Return (x, y) of the center of cell containing provided text 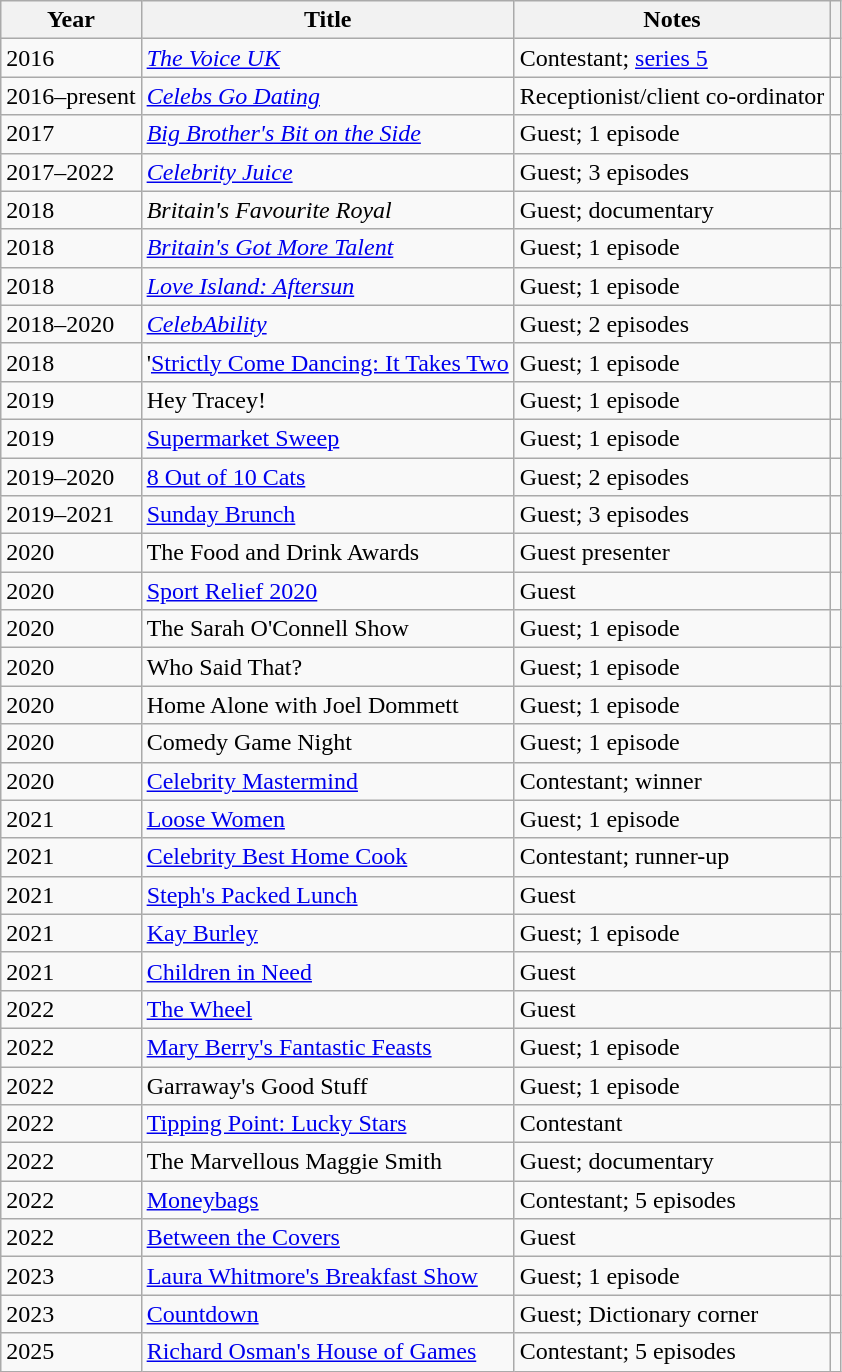
2016–present (71, 96)
Home Alone with Joel Dommett (328, 705)
Tipping Point: Lucky Stars (328, 1124)
'Strictly Come Dancing: It Takes Two (328, 362)
8 Out of 10 Cats (328, 477)
The Marvellous Maggie Smith (328, 1162)
Countdown (328, 1314)
Guest; Dictionary corner (672, 1314)
Celebrity Juice (328, 172)
2016 (71, 58)
Steph's Packed Lunch (328, 895)
Who Said That? (328, 667)
2018–2020 (71, 324)
Supermarket Sweep (328, 438)
Moneybags (328, 1200)
The Voice UK (328, 58)
2017 (71, 134)
Children in Need (328, 971)
Garraway's Good Stuff (328, 1085)
Love Island: Aftersun (328, 286)
Guest presenter (672, 553)
Contestant; runner-up (672, 857)
Loose Women (328, 819)
Year (71, 20)
Britain's Got More Talent (328, 248)
Mary Berry's Fantastic Feasts (328, 1047)
The Food and Drink Awards (328, 553)
Contestant; series 5 (672, 58)
Comedy Game Night (328, 743)
Celebrity Mastermind (328, 781)
Celebs Go Dating (328, 96)
Celebrity Best Home Cook (328, 857)
Notes (672, 20)
Hey Tracey! (328, 400)
Contestant; winner (672, 781)
The Sarah O'Connell Show (328, 629)
Sport Relief 2020 (328, 591)
CelebAbility (328, 324)
Contestant (672, 1124)
Sunday Brunch (328, 515)
Richard Osman's House of Games (328, 1352)
Britain's Favourite Royal (328, 210)
2019–2020 (71, 477)
The Wheel (328, 1009)
2019–2021 (71, 515)
Kay Burley (328, 933)
2017–2022 (71, 172)
2025 (71, 1352)
Big Brother's Bit on the Side (328, 134)
Title (328, 20)
Receptionist/client co-ordinator (672, 96)
Laura Whitmore's Breakfast Show (328, 1276)
Between the Covers (328, 1238)
